Scan for the cell matching the given text and deliver its (x, y) coordinate at center. 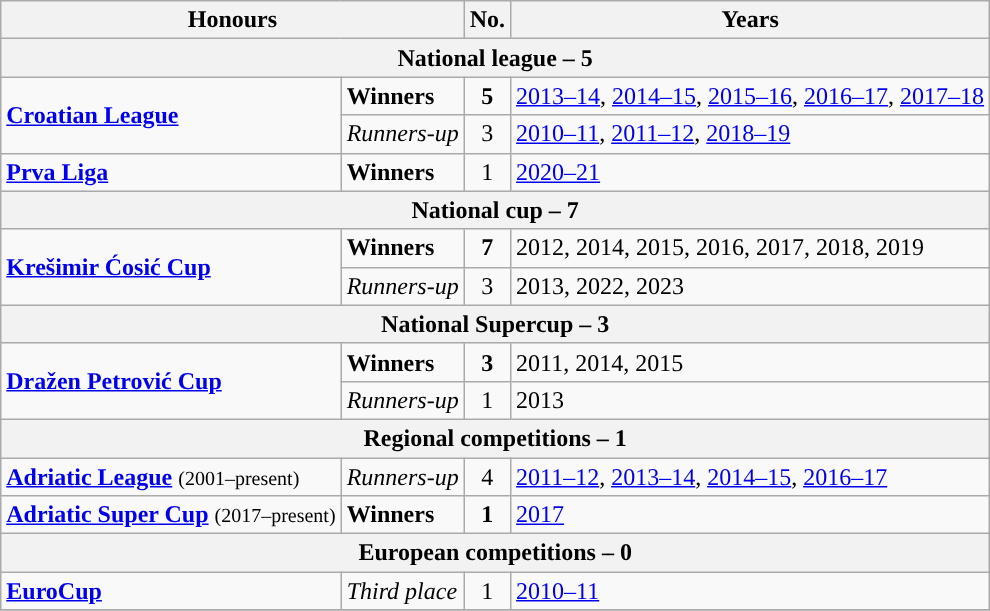
2013–14, 2014–15, 2015–16, 2016–17, 2017–18 (750, 96)
2013 (750, 400)
Prva Liga (171, 172)
4 (487, 477)
No. (487, 20)
Adriatic Super Cup (2017–present) (171, 515)
National Supercup – 3 (496, 324)
Adriatic League (2001–present) (171, 477)
2017 (750, 515)
EuroCup (171, 591)
National cup – 7 (496, 210)
5 (487, 96)
Dražen Petrović Cup (171, 381)
2010–11 (750, 591)
European competitions – 0 (496, 553)
Croatian League (171, 115)
2012, 2014, 2015, 2016, 2017, 2018, 2019 (750, 248)
Third place (402, 591)
National league – 5 (496, 58)
2020–21 (750, 172)
Years (750, 20)
7 (487, 248)
Regional competitions – 1 (496, 438)
2011–12, 2013–14, 2014–15, 2016–17 (750, 477)
Honours (232, 20)
2010–11, 2011–12, 2018–19 (750, 134)
2011, 2014, 2015 (750, 362)
Krešimir Ćosić Cup (171, 267)
2013, 2022, 2023 (750, 286)
